Detect which cell encompasses the target text, then output its (x, y) center coordinate. 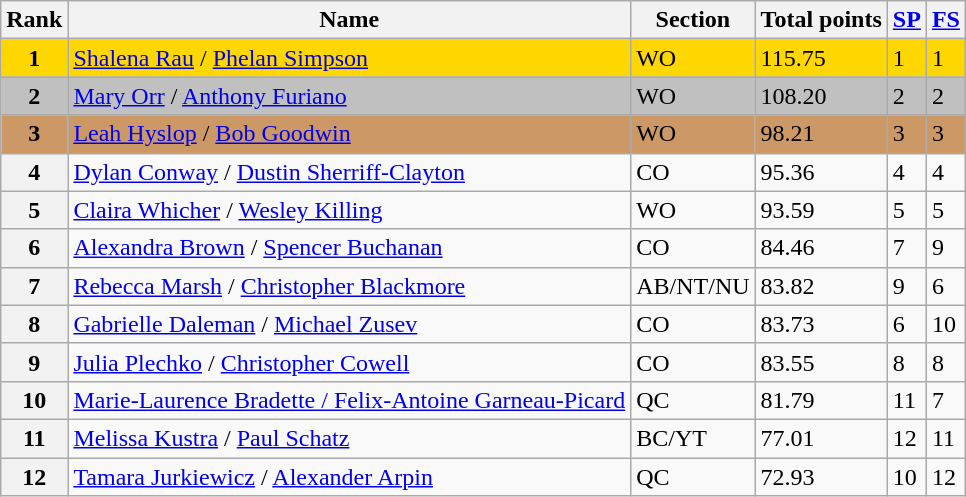
Alexandra Brown / Spencer Buchanan (350, 248)
Mary Orr / Anthony Furiano (350, 96)
83.82 (821, 286)
Gabrielle Daleman / Michael Zusev (350, 324)
Julia Plechko / Christopher Cowell (350, 362)
93.59 (821, 210)
Total points (821, 20)
Tamara Jurkiewicz / Alexander Arpin (350, 477)
Rebecca Marsh / Christopher Blackmore (350, 286)
BC/YT (693, 438)
Dylan Conway / Dustin Sherriff-Clayton (350, 172)
Name (350, 20)
98.21 (821, 134)
AB/NT/NU (693, 286)
83.73 (821, 324)
Shalena Rau / Phelan Simpson (350, 58)
Section (693, 20)
84.46 (821, 248)
81.79 (821, 400)
115.75 (821, 58)
FS (946, 20)
Melissa Kustra / Paul Schatz (350, 438)
108.20 (821, 96)
Leah Hyslop / Bob Goodwin (350, 134)
Rank (34, 20)
72.93 (821, 477)
SP (906, 20)
83.55 (821, 362)
77.01 (821, 438)
Marie-Laurence Bradette / Felix-Antoine Garneau-Picard (350, 400)
95.36 (821, 172)
Claira Whicher / Wesley Killing (350, 210)
